Scan for the cell matching the given text and deliver its [X, Y] coordinate at center. 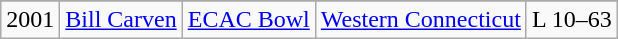
Western Connecticut [420, 20]
L 10–63 [572, 20]
ECAC Bowl [248, 20]
2001 [30, 20]
Bill Carven [121, 20]
